Identify which cell holds the provided text, then report its [X, Y] central coordinate. 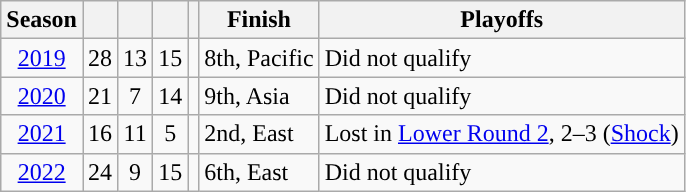
2019 [42, 58]
Playoffs [502, 20]
2021 [42, 134]
Lost in Lower Round 2, 2–3 (Shock) [502, 134]
9th, Asia [259, 96]
9 [136, 172]
5 [170, 134]
24 [100, 172]
6th, East [259, 172]
14 [170, 96]
2022 [42, 172]
2020 [42, 96]
7 [136, 96]
16 [100, 134]
21 [100, 96]
Finish [259, 20]
28 [100, 58]
2nd, East [259, 134]
13 [136, 58]
8th, Pacific [259, 58]
11 [136, 134]
Season [42, 20]
